Determine the [X, Y] coordinate at the center of the cell enclosing the given text.  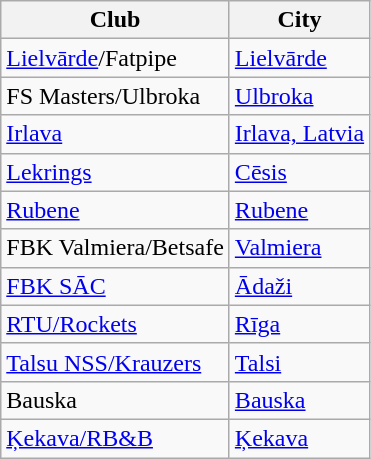
Cēsis [299, 172]
Valmiera [299, 248]
Lekrings [116, 172]
FS Masters/Ulbroka [116, 96]
Ulbroka [299, 96]
Ķekava/RB&B [116, 438]
Lielvārde [299, 58]
Rīga [299, 324]
Irlava, Latvia [299, 134]
Ķekava [299, 438]
FBK Valmiera/Betsafe [116, 248]
Talsu NSS/Krauzers [116, 362]
Ādaži [299, 286]
Lielvārde/Fatpipe [116, 58]
RTU/Rockets [116, 324]
City [299, 20]
Irlava [116, 134]
FBK SĀC [116, 286]
Club [116, 20]
Talsi [299, 362]
